Locate the cell with the specified text and output its (X, Y) center coordinate. 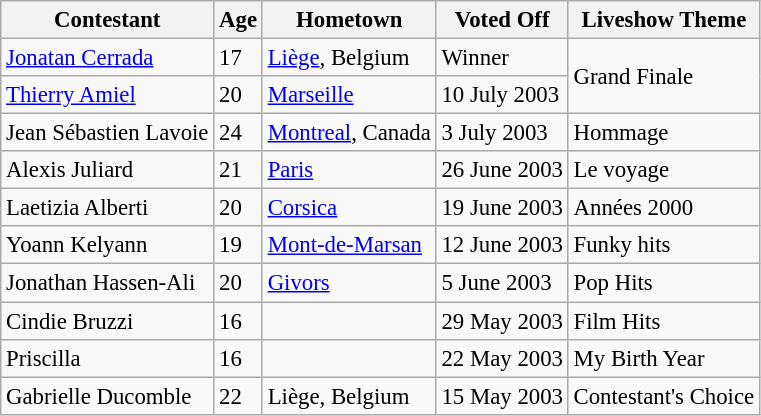
Winner (502, 58)
Age (238, 20)
5 June 2003 (502, 283)
26 June 2003 (502, 170)
Givors (349, 283)
Mont-de-Marsan (349, 245)
10 July 2003 (502, 95)
12 June 2003 (502, 245)
Le voyage (664, 170)
Laetizia Alberti (108, 208)
Années 2000 (664, 208)
24 (238, 133)
Gabrielle Ducomble (108, 396)
Jonathan Hassen-Ali (108, 283)
Film Hits (664, 321)
Hometown (349, 20)
Jonatan Cerrada (108, 58)
Cindie Bruzzi (108, 321)
Grand Finale (664, 76)
Contestant (108, 20)
Contestant's Choice (664, 396)
Marseille (349, 95)
21 (238, 170)
3 July 2003 (502, 133)
19 (238, 245)
Jean Sébastien Lavoie (108, 133)
Yoann Kelyann (108, 245)
My Birth Year (664, 358)
Alexis Juliard (108, 170)
Paris (349, 170)
29 May 2003 (502, 321)
Priscilla (108, 358)
Liveshow Theme (664, 20)
Montreal, Canada (349, 133)
17 (238, 58)
Voted Off (502, 20)
Thierry Amiel (108, 95)
Pop Hits (664, 283)
22 May 2003 (502, 358)
Hommage (664, 133)
Corsica (349, 208)
22 (238, 396)
Funky hits (664, 245)
19 June 2003 (502, 208)
15 May 2003 (502, 396)
